Provide the [X, Y] coordinate of the cell's center where the given text is located.  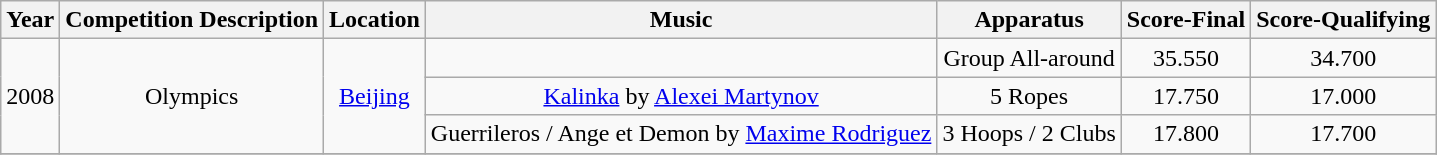
17.700 [1344, 134]
3 Hoops / 2 Clubs [1029, 134]
Group All-around [1029, 58]
Score-Qualifying [1344, 20]
Beijing [375, 96]
17.000 [1344, 96]
Score-Final [1186, 20]
Year [30, 20]
17.800 [1186, 134]
35.550 [1186, 58]
Apparatus [1029, 20]
Competition Description [192, 20]
2008 [30, 96]
Music [681, 20]
5 Ropes [1029, 96]
17.750 [1186, 96]
34.700 [1344, 58]
Location [375, 20]
Kalinka by Alexei Martynov [681, 96]
Guerrileros / Ange et Demon by Maxime Rodriguez [681, 134]
Olympics [192, 96]
